Find where the given text appears and provide that cell's center as [x, y] coordinate. 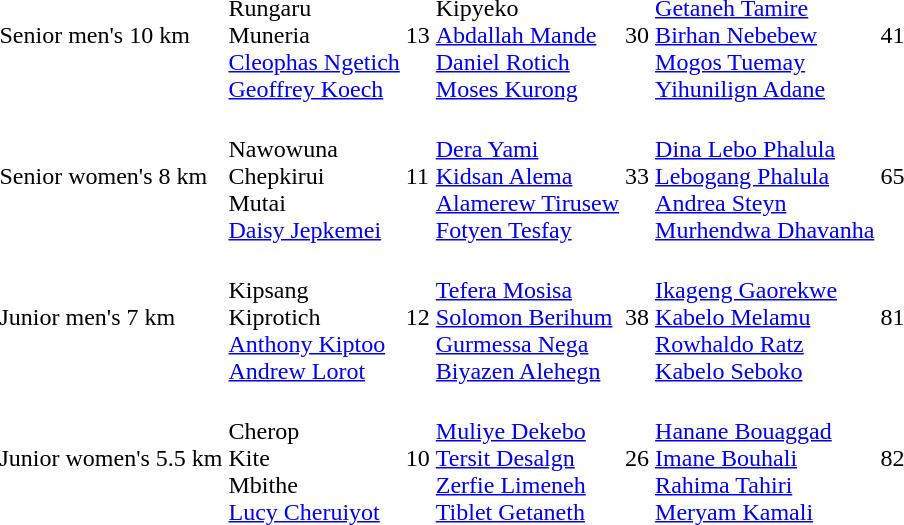
Dina Lebo PhalulaLebogang PhalulaAndrea SteynMurhendwa Dhavanha [765, 176]
33 [638, 176]
KipsangKiprotichAnthony KiptooAndrew Lorot [314, 317]
NawowunaChepkiruiMutaiDaisy Jepkemei [314, 176]
38 [638, 317]
Ikageng GaorekweKabelo MelamuRowhaldo RatzKabelo Seboko [765, 317]
12 [418, 317]
Dera YamiKidsan AlemaAlamerew TirusewFotyen Tesfay [527, 176]
11 [418, 176]
Tefera MosisaSolomon BerihumGurmessa NegaBiyazen Alehegn [527, 317]
